Search for the cell housing the specified text and yield its (X, Y) center coordinate. 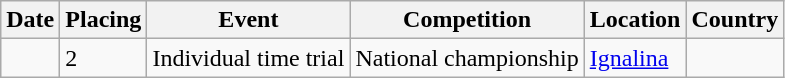
Date (30, 20)
National championship (467, 58)
Event (248, 20)
Individual time trial (248, 58)
2 (104, 58)
Location (635, 20)
Competition (467, 20)
Ignalina (635, 58)
Placing (104, 20)
Country (735, 20)
